Identify which cell holds the provided text, then report its (x, y) central coordinate. 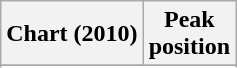
Chart (2010) (72, 34)
Peakposition (189, 34)
